Return [x, y] of the center of cell containing provided text 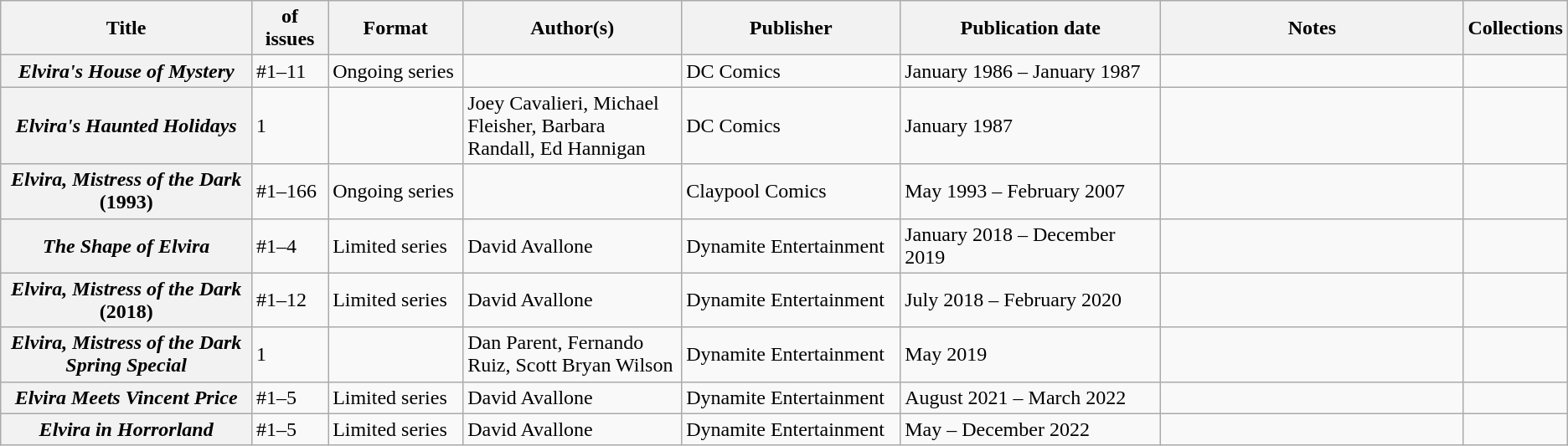
Publisher [791, 28]
Elvira's Haunted Holidays [126, 126]
Elvira in Horrorland [126, 429]
Collections [1515, 28]
May 2019 [1030, 355]
January 1987 [1030, 126]
of issues [290, 28]
Publication date [1030, 28]
The Shape of Elvira [126, 246]
July 2018 – February 2020 [1030, 300]
May – December 2022 [1030, 429]
Author(s) [573, 28]
Claypool Comics [791, 191]
Elvira, Mistress of the Dark Spring Special [126, 355]
Format [395, 28]
#1–4 [290, 246]
January 2018 – December 2019 [1030, 246]
May 1993 – February 2007 [1030, 191]
Elvira Meets Vincent Price [126, 397]
August 2021 – March 2022 [1030, 397]
Joey Cavalieri, Michael Fleisher, Barbara Randall, Ed Hannigan [573, 126]
#1–12 [290, 300]
#1–11 [290, 71]
Elvira, Mistress of the Dark (2018) [126, 300]
Notes [1312, 28]
Title [126, 28]
Dan Parent, Fernando Ruiz, Scott Bryan Wilson [573, 355]
Elvira, Mistress of the Dark (1993) [126, 191]
January 1986 – January 1987 [1030, 71]
#1–166 [290, 191]
Elvira's House of Mystery [126, 71]
